Find where the given text appears and provide that cell's center as [X, Y] coordinate. 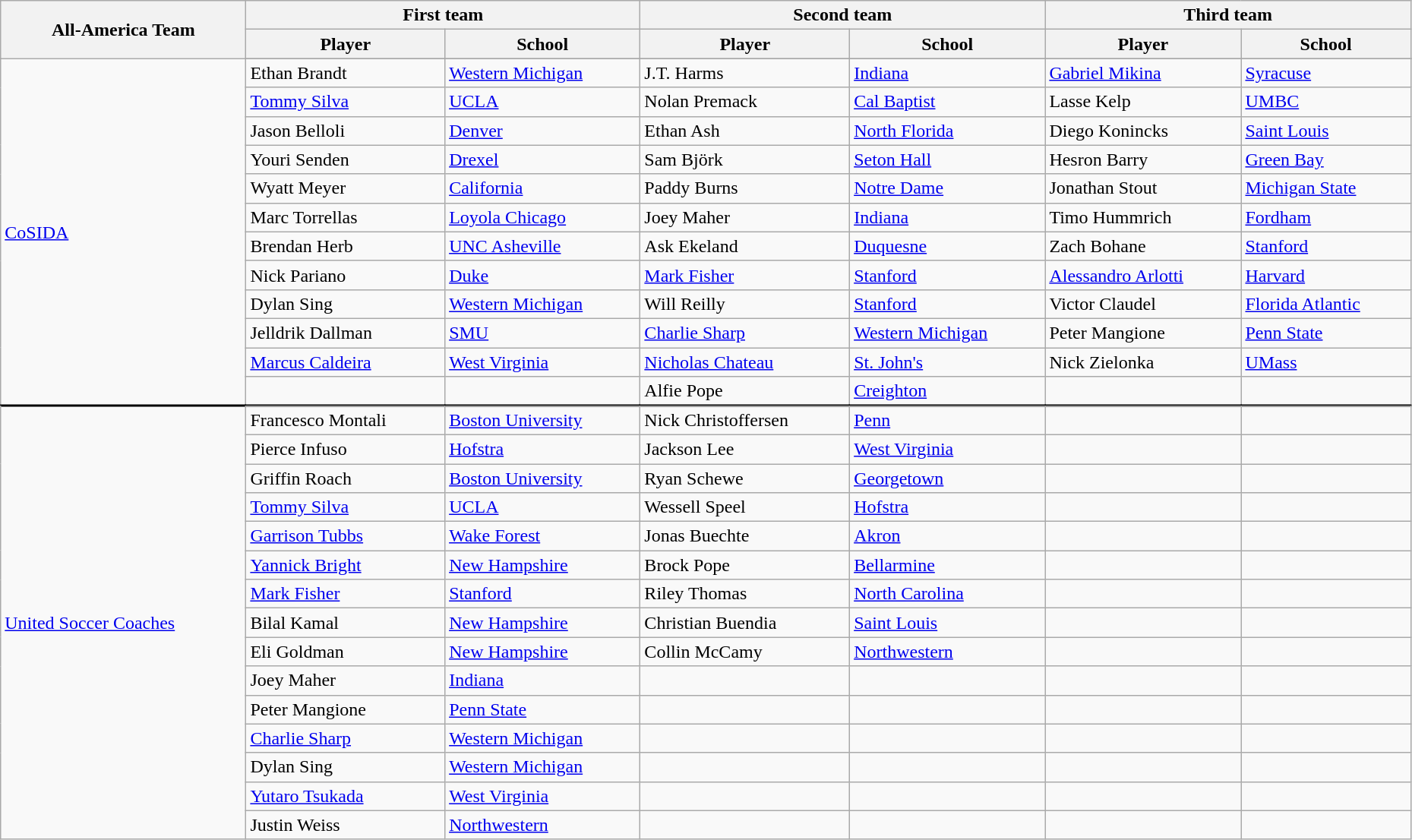
Collin McCamy [745, 652]
California [542, 188]
Ethan Ash [745, 131]
Eli Goldman [346, 652]
Griffin Roach [346, 478]
Penn [948, 420]
Christian Buendia [745, 623]
Denver [542, 131]
Sam Björk [745, 159]
United Soccer Coaches [123, 623]
Cal Baptist [948, 102]
Nick Christoffersen [745, 420]
Justin Weiss [346, 825]
North Florida [948, 131]
Francesco Montali [346, 420]
Notre Dame [948, 188]
Syracuse [1326, 73]
Seton Hall [948, 159]
Akron [948, 536]
Lasse Kelp [1143, 102]
St. John's [948, 362]
Fordham [1326, 217]
Creighton [948, 392]
North Carolina [948, 594]
Florida Atlantic [1326, 304]
Green Bay [1326, 159]
Nick Pariano [346, 275]
Diego Konincks [1143, 131]
Timo Hummrich [1143, 217]
Youri Senden [346, 159]
Georgetown [948, 478]
UMass [1326, 362]
Jackson Lee [745, 449]
Duquesne [948, 246]
Jonathan Stout [1143, 188]
Loyola Chicago [542, 217]
Nolan Premack [745, 102]
Gabriel Mikina [1143, 73]
Hesron Barry [1143, 159]
Alfie Pope [745, 392]
All-America Team [123, 30]
Jelldrik Dallman [346, 333]
Victor Claudel [1143, 304]
Michigan State [1326, 188]
Duke [542, 275]
Yannick Bright [346, 565]
Third team [1227, 15]
Brendan Herb [346, 246]
Ethan Brandt [346, 73]
Ryan Schewe [745, 478]
Garrison Tubbs [346, 536]
Bilal Kamal [346, 623]
Marcus Caldeira [346, 362]
UMBC [1326, 102]
Bellarmine [948, 565]
Nick Zielonka [1143, 362]
Drexel [542, 159]
Pierce Infuso [346, 449]
CoSIDA [123, 232]
Wake Forest [542, 536]
Jason Belloli [346, 131]
Will Reilly [745, 304]
J.T. Harms [745, 73]
SMU [542, 333]
Paddy Burns [745, 188]
Ask Ekeland [745, 246]
Wyatt Meyer [346, 188]
First team [444, 15]
Riley Thomas [745, 594]
Wessell Speel [745, 507]
Alessandro Arlotti [1143, 275]
Second team [843, 15]
Marc Torrellas [346, 217]
Harvard [1326, 275]
UNC Asheville [542, 246]
Jonas Buechte [745, 536]
Brock Pope [745, 565]
Nicholas Chateau [745, 362]
Zach Bohane [1143, 246]
Yutaro Tsukada [346, 796]
